From the cell containing the given text, extract its center point as [X, Y] coordinate. 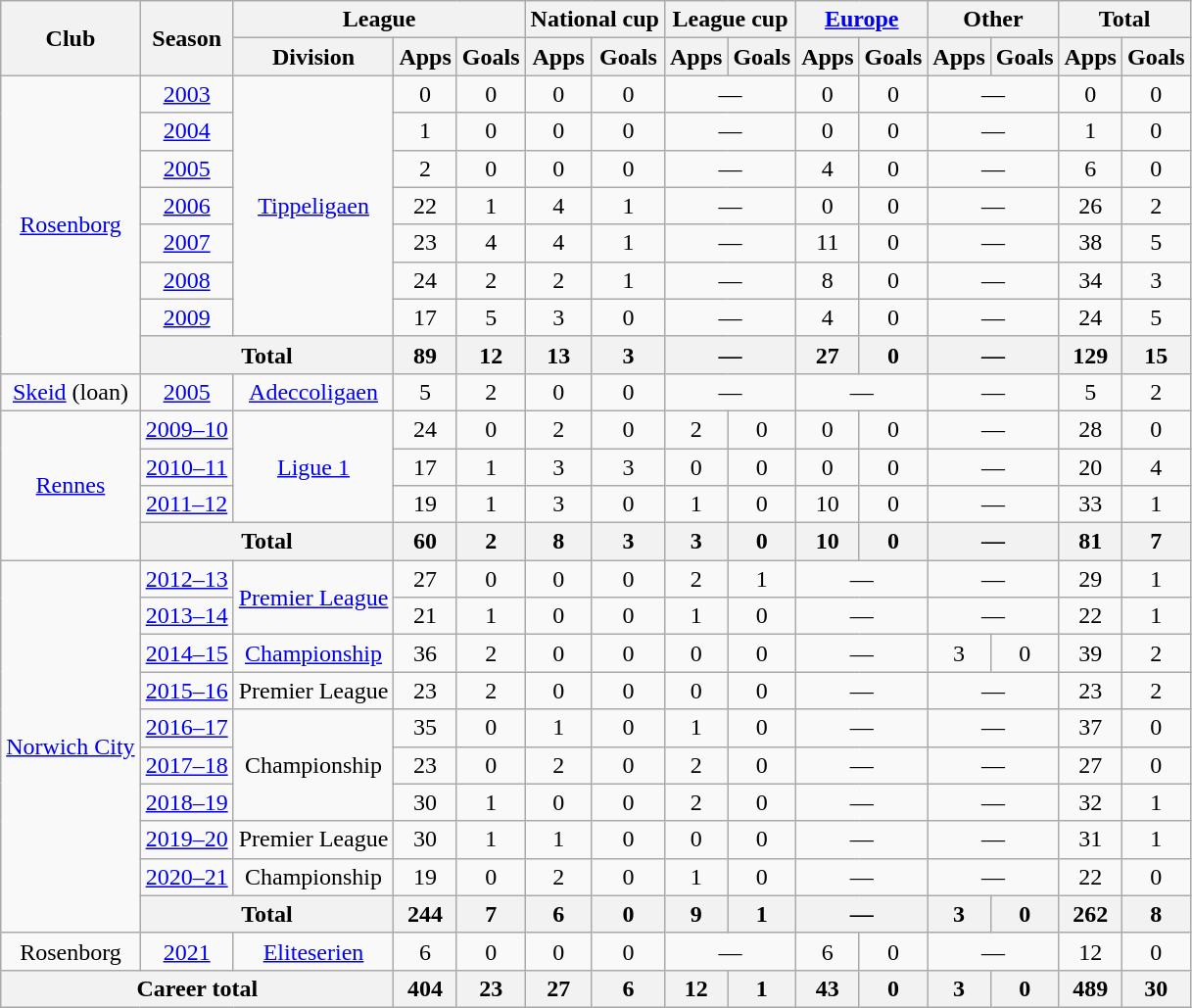
489 [1090, 988]
43 [828, 988]
36 [425, 653]
31 [1090, 840]
Career total [198, 988]
2003 [186, 94]
21 [425, 616]
2016–17 [186, 728]
2012–13 [186, 579]
Ligue 1 [313, 466]
262 [1090, 914]
2009 [186, 317]
33 [1090, 504]
9 [695, 914]
2007 [186, 243]
2010–11 [186, 467]
Rennes [71, 485]
20 [1090, 467]
81 [1090, 542]
11 [828, 243]
Division [313, 57]
38 [1090, 243]
Norwich City [71, 746]
129 [1090, 355]
2006 [186, 206]
29 [1090, 579]
Skeid (loan) [71, 392]
2018–19 [186, 802]
404 [425, 988]
Adeccoligaen [313, 392]
35 [425, 728]
2013–14 [186, 616]
2008 [186, 280]
Tippeligaen [313, 206]
2004 [186, 131]
60 [425, 542]
Europe [862, 20]
Club [71, 38]
15 [1156, 355]
Eliteserien [313, 951]
League [379, 20]
2009–10 [186, 429]
2015–16 [186, 691]
28 [1090, 429]
37 [1090, 728]
26 [1090, 206]
League cup [730, 20]
Other [993, 20]
34 [1090, 280]
32 [1090, 802]
2020–21 [186, 877]
2011–12 [186, 504]
2019–20 [186, 840]
244 [425, 914]
89 [425, 355]
National cup [595, 20]
39 [1090, 653]
2017–18 [186, 765]
2014–15 [186, 653]
13 [558, 355]
2021 [186, 951]
Season [186, 38]
